Provide the (x, y) coordinate of the cell's center where the given text is located.  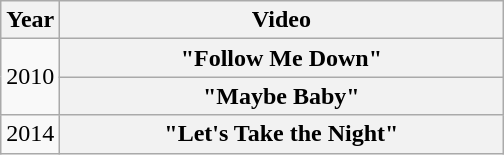
Year (30, 20)
"Follow Me Down" (282, 58)
Video (282, 20)
"Let's Take the Night" (282, 134)
"Maybe Baby" (282, 96)
2010 (30, 77)
2014 (30, 134)
